Output the [x, y] coordinate of the center of the cell containing the given text.  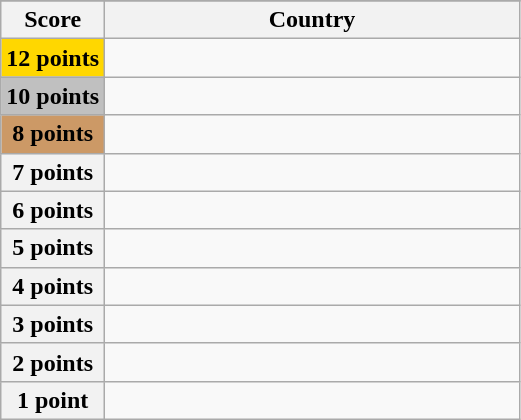
8 points [53, 134]
12 points [53, 58]
6 points [53, 210]
4 points [53, 286]
5 points [53, 248]
Country [312, 20]
10 points [53, 96]
2 points [53, 362]
1 point [53, 400]
Score [53, 20]
3 points [53, 324]
7 points [53, 172]
